Capture the cell that displays the provided text and extract its (X, Y) central coordinate. 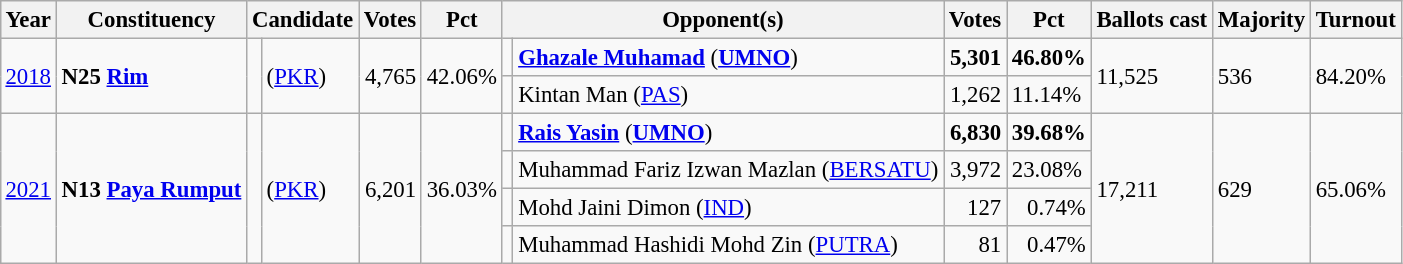
5,301 (976, 57)
4,765 (390, 76)
Constituency (151, 20)
11,525 (1152, 76)
84.20% (1356, 76)
536 (1261, 76)
39.68% (1048, 133)
6,830 (976, 133)
Rais Yasin (UMNO) (728, 133)
N13 Paya Rumput (151, 189)
Opponent(s) (722, 20)
Ballots cast (1152, 20)
0.47% (1048, 245)
1,262 (976, 95)
6,201 (390, 189)
81 (976, 245)
17,211 (1152, 189)
Kintan Man (PAS) (728, 95)
Muhammad Hashidi Mohd Zin (PUTRA) (728, 245)
65.06% (1356, 189)
Candidate (303, 20)
11.14% (1048, 95)
Mohd Jaini Dimon (IND) (728, 208)
629 (1261, 189)
2018 (28, 76)
42.06% (462, 76)
Ghazale Muhamad (UMNO) (728, 57)
N25 Rim (151, 76)
Majority (1261, 20)
2021 (28, 189)
Year (28, 20)
127 (976, 208)
23.08% (1048, 170)
46.80% (1048, 57)
Muhammad Fariz Izwan Mazlan (BERSATU) (728, 170)
3,972 (976, 170)
36.03% (462, 189)
0.74% (1048, 208)
Turnout (1356, 20)
